Return (x, y) of the center of cell containing provided text 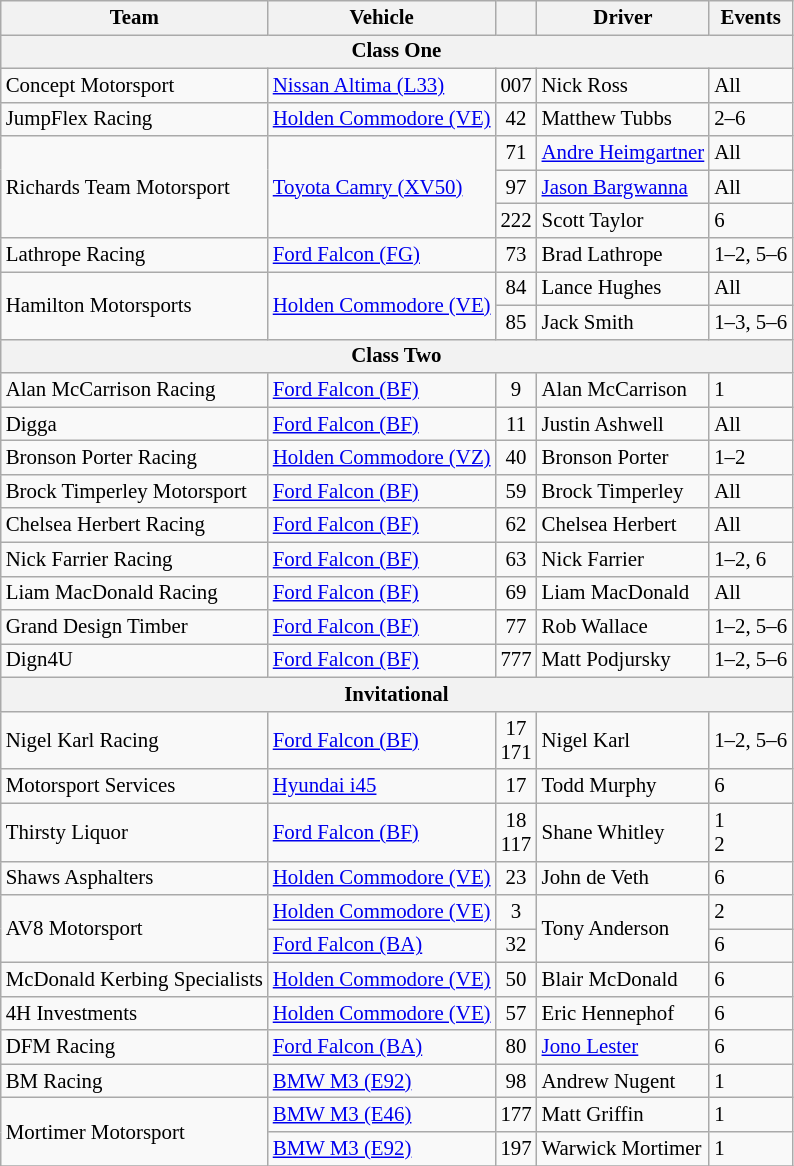
Nick Ross (624, 85)
Lathrope Racing (134, 255)
177 (516, 1115)
1–2 (750, 458)
77 (516, 627)
Chelsea Herbert Racing (134, 525)
71 (516, 153)
777 (516, 661)
Dign4U (134, 661)
Warwick Mortimer (624, 1149)
Vehicle (382, 18)
Motorsport Services (134, 786)
85 (516, 322)
Concept Motorsport (134, 85)
197 (516, 1149)
Events (750, 18)
3 (516, 912)
Thirsty Liquor (134, 832)
Class One (396, 51)
40 (516, 458)
Matt Griffin (624, 1115)
69 (516, 593)
Nissan Altima (L33) (382, 85)
Todd Murphy (624, 786)
Eric Hennephof (624, 1013)
222 (516, 221)
Ford Falcon (FG) (382, 255)
97 (516, 187)
Hamilton Motorsports (134, 305)
007 (516, 85)
Shane Whitley (624, 832)
Shaws Asphalters (134, 878)
Matt Podjursky (624, 661)
Digga (134, 424)
Liam MacDonald Racing (134, 593)
Jono Lester (624, 1047)
Justin Ashwell (624, 424)
Nick Farrier (624, 559)
Brad Lathrope (624, 255)
BM Racing (134, 1081)
18117 (516, 832)
12 (750, 832)
DFM Racing (134, 1047)
McDonald Kerbing Specialists (134, 979)
Richards Team Motorsport (134, 187)
Holden Commodore (VZ) (382, 458)
Bronson Porter Racing (134, 458)
Jason Bargwanna (624, 187)
Hyundai i45 (382, 786)
2–6 (750, 119)
Brock Timperley (624, 491)
Lance Hughes (624, 288)
Bronson Porter (624, 458)
Alan McCarrison Racing (134, 390)
Liam MacDonald (624, 593)
11 (516, 424)
Class Two (396, 356)
2 (750, 912)
57 (516, 1013)
42 (516, 119)
AV8 Motorsport (134, 929)
1–3, 5–6 (750, 322)
63 (516, 559)
84 (516, 288)
23 (516, 878)
Nigel Karl (624, 740)
Nick Farrier Racing (134, 559)
Tony Anderson (624, 929)
BMW M3 (E46) (382, 1115)
Chelsea Herbert (624, 525)
Invitational (396, 695)
32 (516, 946)
Andre Heimgartner (624, 153)
62 (516, 525)
80 (516, 1047)
Driver (624, 18)
9 (516, 390)
Team (134, 18)
Toyota Camry (XV50) (382, 187)
17 (516, 786)
Rob Wallace (624, 627)
John de Veth (624, 878)
59 (516, 491)
17171 (516, 740)
Andrew Nugent (624, 1081)
98 (516, 1081)
73 (516, 255)
50 (516, 979)
Matthew Tubbs (624, 119)
Brock Timperley Motorsport (134, 491)
Mortimer Motorsport (134, 1132)
Nigel Karl Racing (134, 740)
Jack Smith (624, 322)
Grand Design Timber (134, 627)
Blair McDonald (624, 979)
Scott Taylor (624, 221)
JumpFlex Racing (134, 119)
4H Investments (134, 1013)
1–2, 6 (750, 559)
Alan McCarrison (624, 390)
